Search for the cell housing the specified text and yield its (X, Y) center coordinate. 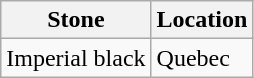
Imperial black (76, 58)
Quebec (202, 58)
Location (202, 20)
Stone (76, 20)
